Locate the cell with the specified text and output its [x, y] center coordinate. 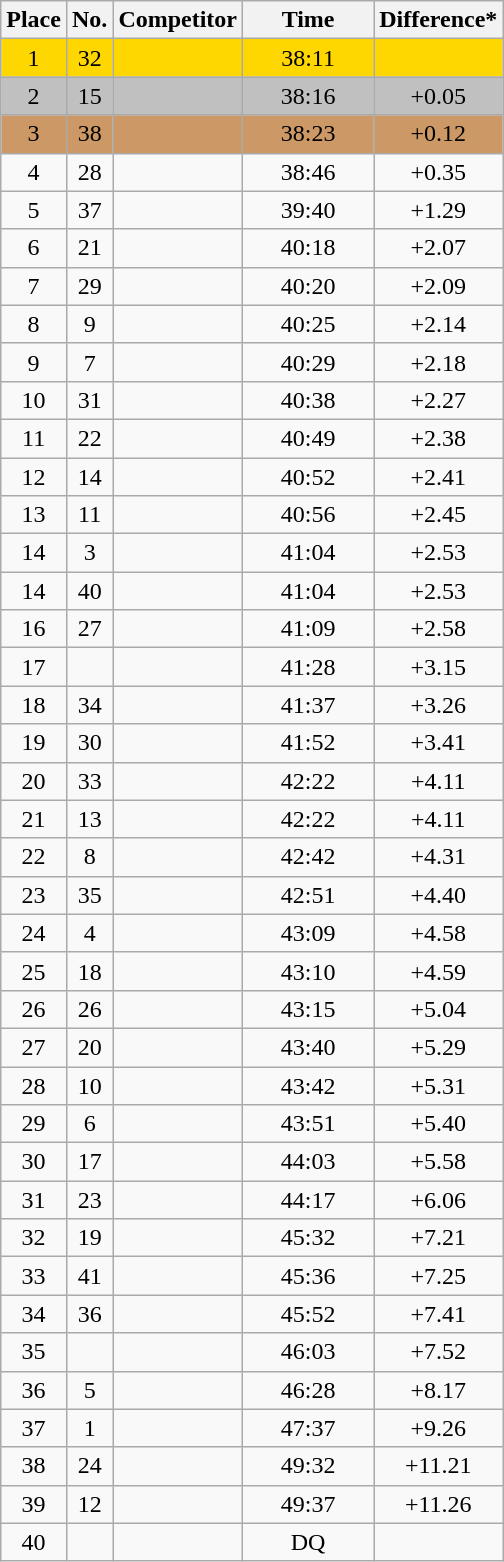
49:32 [308, 1466]
25 [34, 971]
+8.17 [438, 1390]
+2.18 [438, 362]
Place [34, 20]
40:38 [308, 400]
47:37 [308, 1428]
+2.09 [438, 286]
+4.40 [438, 895]
45:52 [308, 1314]
46:03 [308, 1352]
43:40 [308, 1047]
41:37 [308, 705]
45:32 [308, 1238]
41:52 [308, 743]
+2.41 [438, 477]
+5.29 [438, 1047]
+11.21 [438, 1466]
41:28 [308, 667]
+5.04 [438, 1009]
49:37 [308, 1504]
Difference* [438, 20]
42:51 [308, 895]
39:40 [308, 210]
Competitor [178, 20]
45:36 [308, 1276]
No. [89, 20]
40:49 [308, 438]
+2.58 [438, 629]
43:42 [308, 1085]
43:09 [308, 933]
+5.58 [438, 1162]
+2.38 [438, 438]
+5.31 [438, 1085]
40:56 [308, 515]
43:15 [308, 1009]
+9.26 [438, 1428]
40:52 [308, 477]
43:51 [308, 1124]
+3.15 [438, 667]
+4.31 [438, 857]
42:42 [308, 857]
+1.29 [438, 210]
+2.45 [438, 515]
+7.52 [438, 1352]
43:10 [308, 971]
40:29 [308, 362]
+7.41 [438, 1314]
39 [34, 1504]
44:17 [308, 1200]
16 [34, 629]
46:28 [308, 1390]
+3.41 [438, 743]
+0.35 [438, 172]
+4.59 [438, 971]
+0.05 [438, 96]
+11.26 [438, 1504]
40:18 [308, 248]
+7.21 [438, 1238]
38:11 [308, 58]
+2.07 [438, 248]
41 [89, 1276]
2 [34, 96]
38:16 [308, 96]
Time [308, 20]
38:23 [308, 134]
DQ [308, 1542]
+3.26 [438, 705]
+5.40 [438, 1124]
40:25 [308, 324]
44:03 [308, 1162]
+4.58 [438, 933]
+6.06 [438, 1200]
+0.12 [438, 134]
38:46 [308, 172]
+2.27 [438, 400]
+7.25 [438, 1276]
40:20 [308, 286]
15 [89, 96]
+2.14 [438, 324]
41:09 [308, 629]
